Find where the given text appears and provide that cell's center as [X, Y] coordinate. 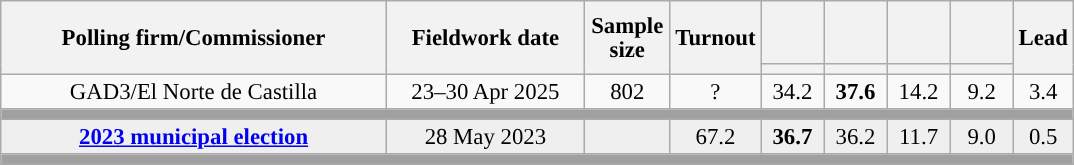
? [716, 92]
GAD3/El Norte de Castilla [194, 92]
67.2 [716, 138]
Lead [1043, 38]
9.0 [982, 138]
14.2 [918, 92]
23–30 Apr 2025 [485, 92]
36.7 [792, 138]
Sample size [627, 38]
36.2 [856, 138]
2023 municipal election [194, 138]
34.2 [792, 92]
37.6 [856, 92]
9.2 [982, 92]
28 May 2023 [485, 138]
0.5 [1043, 138]
Fieldwork date [485, 38]
11.7 [918, 138]
3.4 [1043, 92]
802 [627, 92]
Polling firm/Commissioner [194, 38]
Turnout [716, 38]
